Pinpoint the cell where the given text exists, returning its [X, Y] midpoint coordinate. 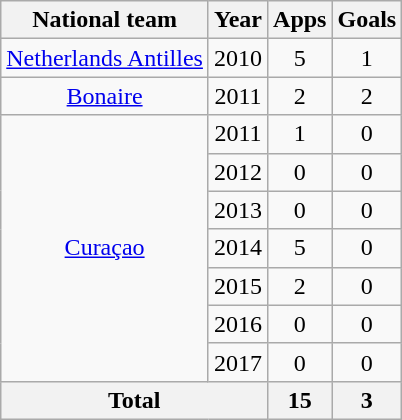
Goals [367, 20]
Apps [300, 20]
15 [300, 400]
National team [105, 20]
2017 [238, 362]
2012 [238, 172]
Netherlands Antilles [105, 58]
2010 [238, 58]
2015 [238, 286]
Total [134, 400]
2016 [238, 324]
Year [238, 20]
2014 [238, 248]
Bonaire [105, 96]
2013 [238, 210]
Curaçao [105, 248]
3 [367, 400]
